Scan for the cell matching the given text and deliver its [x, y] coordinate at center. 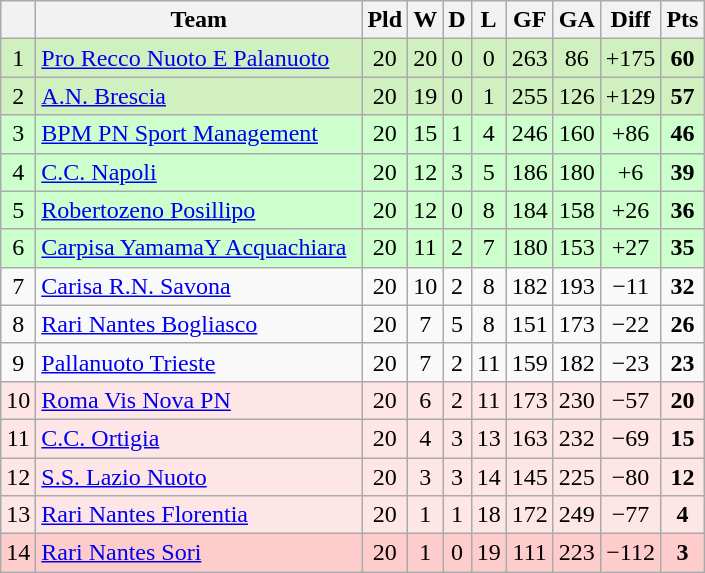
60 [682, 58]
172 [530, 515]
255 [530, 96]
263 [530, 58]
145 [530, 477]
246 [530, 134]
S.S. Lazio Nuoto [199, 477]
46 [682, 134]
−11 [630, 286]
C.C. Napoli [199, 172]
Team [199, 20]
+129 [630, 96]
36 [682, 210]
−112 [630, 553]
160 [576, 134]
184 [530, 210]
+27 [630, 248]
GF [530, 20]
39 [682, 172]
Carpisa YamamaY Acquachiara [199, 248]
−77 [630, 515]
−69 [630, 438]
−22 [630, 324]
GA [576, 20]
35 [682, 248]
C.C. Ortigia [199, 438]
225 [576, 477]
9 [18, 362]
159 [530, 362]
Rari Nantes Bogliasco [199, 324]
+26 [630, 210]
18 [488, 515]
186 [530, 172]
−57 [630, 400]
32 [682, 286]
+6 [630, 172]
Pallanuoto Trieste [199, 362]
Carisa R.N. Savona [199, 286]
D [457, 20]
151 [530, 324]
Roma Vis Nova PN [199, 400]
163 [530, 438]
249 [576, 515]
23 [682, 362]
+86 [630, 134]
230 [576, 400]
A.N. Brescia [199, 96]
Rari Nantes Florentia [199, 515]
L [488, 20]
Rari Nantes Sori [199, 553]
26 [682, 324]
Diff [630, 20]
86 [576, 58]
Robertozeno Posillipo [199, 210]
57 [682, 96]
Pts [682, 20]
223 [576, 553]
193 [576, 286]
232 [576, 438]
BPM PN Sport Management [199, 134]
111 [530, 553]
−80 [630, 477]
−23 [630, 362]
Pld [385, 20]
153 [576, 248]
+175 [630, 58]
158 [576, 210]
W [426, 20]
Pro Recco Nuoto E Palanuoto [199, 58]
126 [576, 96]
